For the text-containing cell, return its midpoint in (x, y) coordinate format. 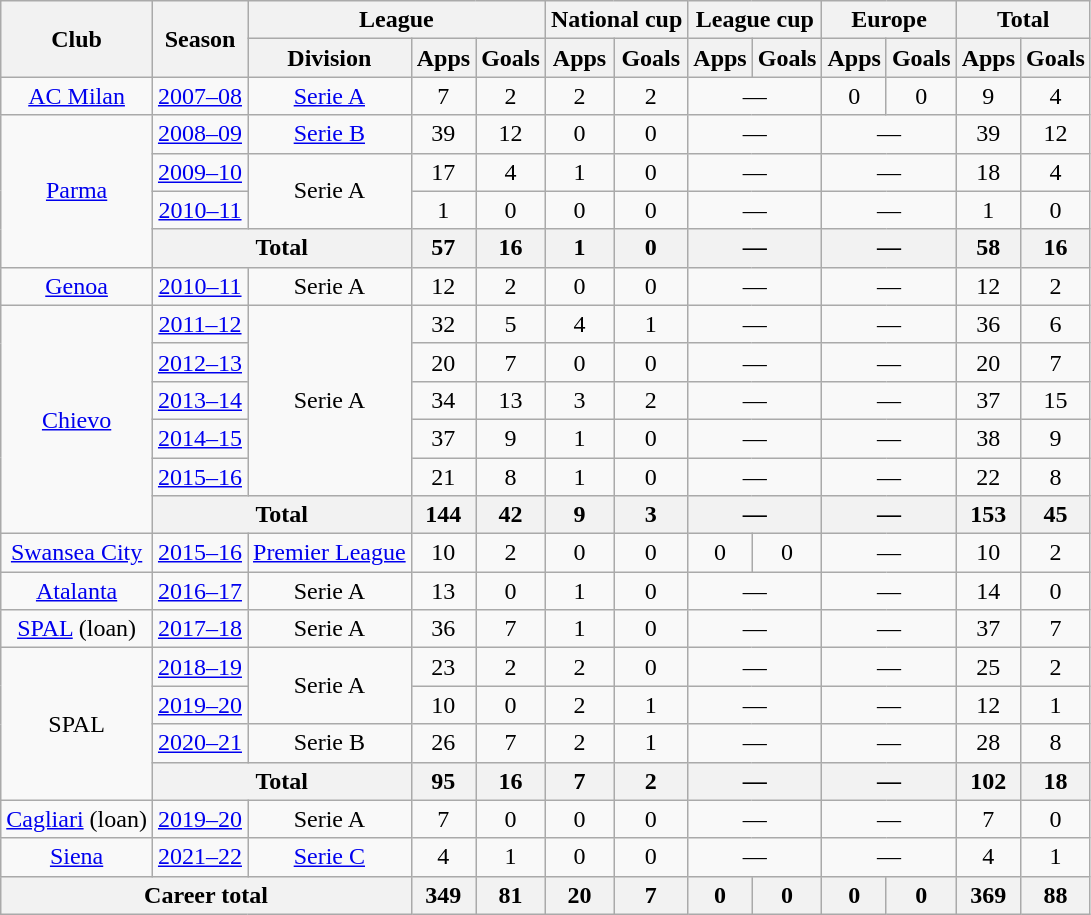
AC Milan (77, 96)
369 (988, 895)
2021–22 (200, 857)
SPAL (77, 724)
2017–18 (200, 629)
Genoa (77, 286)
League (397, 20)
38 (988, 438)
2016–17 (200, 591)
26 (443, 743)
22 (988, 477)
Europe (889, 20)
14 (988, 591)
15 (1056, 400)
17 (443, 172)
Parma (77, 191)
Season (200, 39)
32 (443, 324)
National cup (616, 20)
2011–12 (200, 324)
Division (330, 58)
Career total (206, 895)
2014–15 (200, 438)
57 (443, 248)
Atalanta (77, 591)
2012–13 (200, 362)
Premier League (330, 553)
21 (443, 477)
95 (443, 781)
League cup (755, 20)
5 (511, 324)
2007–08 (200, 96)
Club (77, 39)
45 (1056, 515)
88 (1056, 895)
28 (988, 743)
Siena (77, 857)
349 (443, 895)
58 (988, 248)
6 (1056, 324)
Chievo (77, 419)
153 (988, 515)
Serie C (330, 857)
SPAL (loan) (77, 629)
2020–21 (200, 743)
42 (511, 515)
144 (443, 515)
2013–14 (200, 400)
2008–09 (200, 134)
2009–10 (200, 172)
Swansea City (77, 553)
Cagliari (loan) (77, 819)
23 (443, 667)
2018–19 (200, 667)
34 (443, 400)
25 (988, 667)
81 (511, 895)
102 (988, 781)
